Capture the cell that displays the provided text and extract its [X, Y] central coordinate. 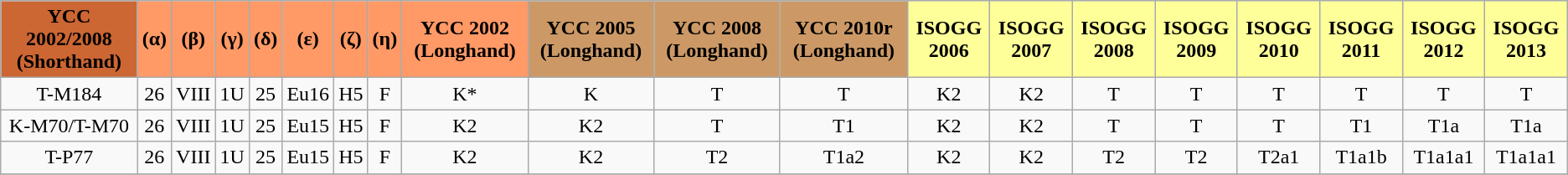
(α) [154, 39]
YCC 2002 (Longhand) [466, 39]
Eu16 [308, 94]
ISOGG 2006 [948, 39]
ISOGG 2007 [1031, 39]
K* [466, 94]
(η) [385, 39]
YCC 2008 (Longhand) [717, 39]
(ζ) [351, 39]
ISOGG 2013 [1526, 39]
(γ) [232, 39]
(δ) [266, 39]
T1a2 [843, 157]
T1a1b [1361, 157]
YCC 2010r (Longhand) [843, 39]
YCC 2005 (Longhand) [591, 39]
K [591, 94]
ISOGG 2012 [1443, 39]
ISOGG 2008 [1113, 39]
T2a1 [1278, 157]
T-P77 [69, 157]
(ε) [308, 39]
K-M70/T-M70 [69, 126]
ISOGG 2009 [1196, 39]
(β) [193, 39]
ISOGG 2011 [1361, 39]
T-M184 [69, 94]
ISOGG 2010 [1278, 39]
YCC 2002/2008 (Shorthand) [69, 39]
